Locate the cell with the specified text and output its (x, y) center coordinate. 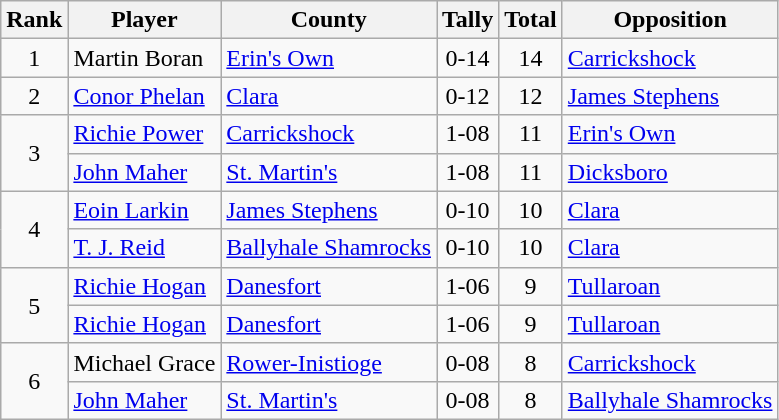
2 (34, 96)
12 (531, 96)
4 (34, 229)
T. J. Reid (144, 248)
Eoin Larkin (144, 210)
1 (34, 58)
County (329, 20)
6 (34, 381)
Conor Phelan (144, 96)
Total (531, 20)
Opposition (670, 20)
Michael Grace (144, 362)
3 (34, 153)
Dicksboro (670, 172)
Tally (468, 20)
14 (531, 58)
0-14 (468, 58)
5 (34, 305)
Martin Boran (144, 58)
Richie Power (144, 134)
0-12 (468, 96)
Rower-Inistioge (329, 362)
Rank (34, 20)
Player (144, 20)
